Determine the (x, y) coordinate at the center of the cell enclosing the given text.  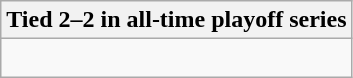
Tied 2–2 in all-time playoff series (176, 20)
